From the cell containing the given text, extract its center point as (X, Y) coordinate. 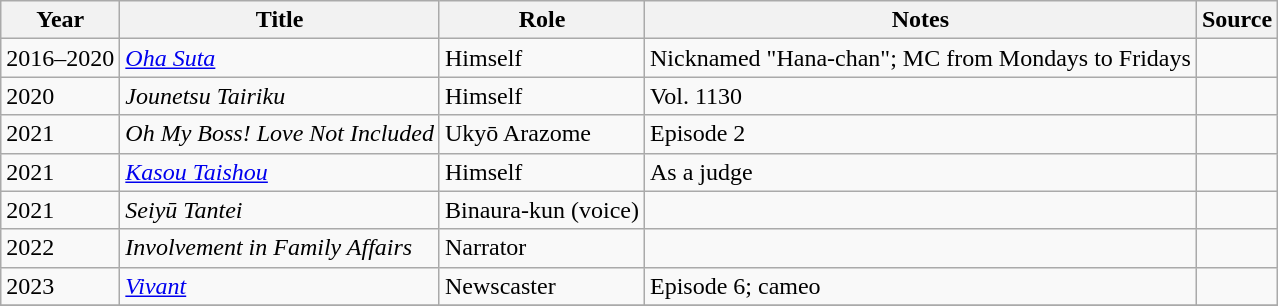
Kasou Taishou (280, 172)
Title (280, 20)
Vivant (280, 286)
As a judge (920, 172)
Source (1236, 20)
2020 (60, 96)
Involvement in Family Affairs (280, 248)
Vol. 1130 (920, 96)
2023 (60, 286)
Oh My Boss! Love Not Included (280, 134)
Notes (920, 20)
2016–2020 (60, 58)
Nicknamed "Hana-chan"; MC from Mondays to Fridays (920, 58)
Oha Suta (280, 58)
Jounetsu Tairiku (280, 96)
Role (542, 20)
Ukyō Arazome (542, 134)
2022 (60, 248)
Episode 6; cameo (920, 286)
Newscaster (542, 286)
Episode 2 (920, 134)
Seiyū Tantei (280, 210)
Year (60, 20)
Narrator (542, 248)
Binaura-kun (voice) (542, 210)
